Pinpoint the cell where the given text exists, returning its [X, Y] midpoint coordinate. 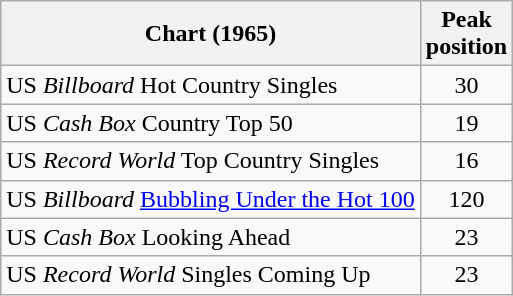
US Record World Singles Coming Up [211, 275]
30 [466, 85]
US Billboard Bubbling Under the Hot 100 [211, 199]
US Cash Box Looking Ahead [211, 237]
US Cash Box Country Top 50 [211, 123]
Chart (1965) [211, 34]
US Record World Top Country Singles [211, 161]
Peakposition [466, 34]
120 [466, 199]
16 [466, 161]
US Billboard Hot Country Singles [211, 85]
19 [466, 123]
